Locate the cell with the specified text and output its [X, Y] center coordinate. 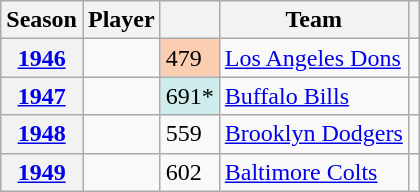
Brooklyn Dodgers [314, 134]
Buffalo Bills [314, 96]
1947 [42, 96]
Los Angeles Dons [314, 58]
559 [190, 134]
479 [190, 58]
602 [190, 172]
Player [121, 20]
1948 [42, 134]
Baltimore Colts [314, 172]
Team [314, 20]
Season [42, 20]
1949 [42, 172]
691* [190, 96]
1946 [42, 58]
